From the cell containing the given text, extract its center point as (X, Y) coordinate. 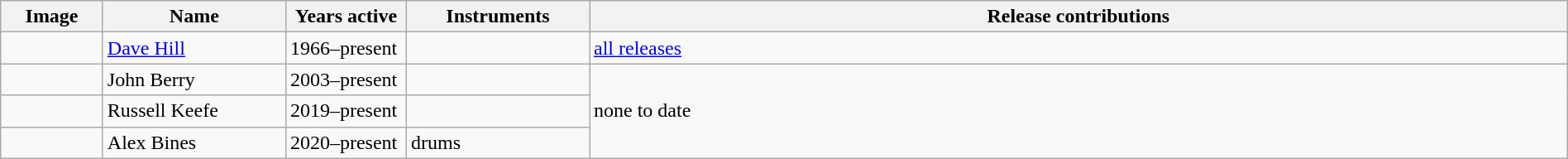
Image (52, 17)
Instruments (498, 17)
Dave Hill (194, 48)
2020–present (346, 142)
Years active (346, 17)
drums (498, 142)
Alex Bines (194, 142)
2019–present (346, 111)
Russell Keefe (194, 111)
Name (194, 17)
2003–present (346, 79)
1966–present (346, 48)
Release contributions (1078, 17)
John Berry (194, 79)
all releases (1078, 48)
none to date (1078, 111)
